Output the (x, y) coordinate of the center of the cell containing the given text.  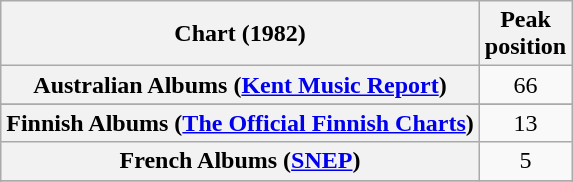
5 (525, 161)
Finnish Albums (The Official Finnish Charts) (240, 123)
Chart (1982) (240, 34)
Peakposition (525, 34)
66 (525, 85)
French Albums (SNEP) (240, 161)
13 (525, 123)
Australian Albums (Kent Music Report) (240, 85)
